Return the (x, y) coordinate for the center point of the cell that contains the specified text.  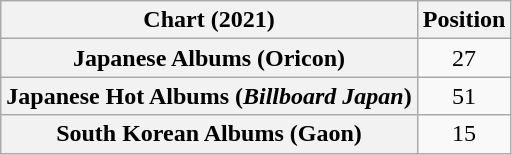
South Korean Albums (Gaon) (209, 134)
27 (464, 58)
51 (464, 96)
Chart (2021) (209, 20)
Japanese Hot Albums (Billboard Japan) (209, 96)
15 (464, 134)
Japanese Albums (Oricon) (209, 58)
Position (464, 20)
